Search for the cell housing the specified text and yield its [X, Y] center coordinate. 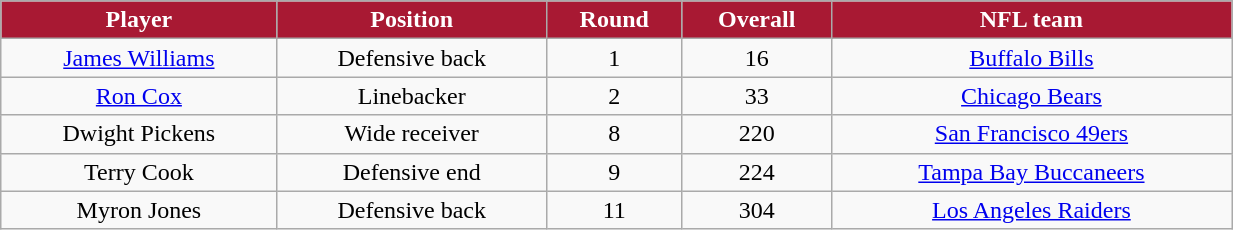
8 [614, 134]
Dwight Pickens [139, 134]
11 [614, 210]
Chicago Bears [1031, 96]
304 [756, 210]
9 [614, 172]
Defensive end [412, 172]
Player [139, 20]
San Francisco 49ers [1031, 134]
224 [756, 172]
2 [614, 96]
Overall [756, 20]
1 [614, 58]
Position [412, 20]
220 [756, 134]
33 [756, 96]
Terry Cook [139, 172]
Tampa Bay Buccaneers [1031, 172]
Ron Cox [139, 96]
16 [756, 58]
James Williams [139, 58]
NFL team [1031, 20]
Buffalo Bills [1031, 58]
Myron Jones [139, 210]
Round [614, 20]
Linebacker [412, 96]
Wide receiver [412, 134]
Los Angeles Raiders [1031, 210]
